Detect which cell encompasses the target text, then output its [x, y] center coordinate. 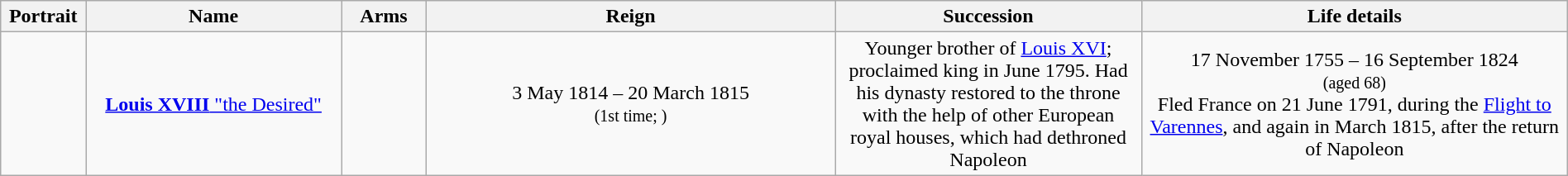
Succession [989, 17]
Louis XVIII "the Desired" [213, 104]
Name [213, 17]
Reign [630, 17]
3 May 1814 – 20 March 1815(1st time; ) [630, 104]
Life details [1355, 17]
Portrait [43, 17]
Arms [384, 17]
